Find where the given text appears and provide that cell's center as [X, Y] coordinate. 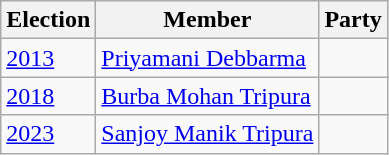
2018 [48, 96]
Burba Mohan Tripura [208, 96]
Sanjoy Manik Tripura [208, 134]
2023 [48, 134]
Priyamani Debbarma [208, 58]
Member [208, 20]
2013 [48, 58]
Election [48, 20]
Party [353, 20]
